Return [x, y] of the center of cell containing provided text 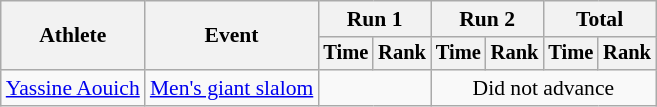
Athlete [73, 36]
Did not advance [544, 88]
Event [232, 36]
Men's giant slalom [232, 88]
Total [599, 19]
Yassine Aouich [73, 88]
Run 2 [487, 19]
Run 1 [374, 19]
